Extract the [x, y] coordinate from the center of the cell holding the provided text.  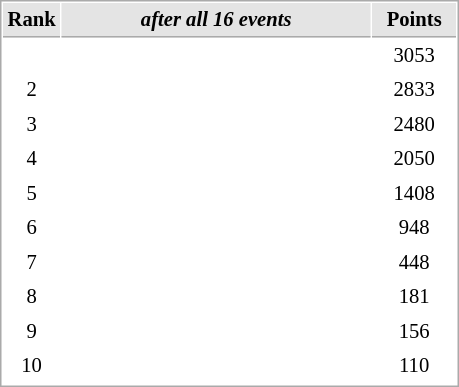
2833 [414, 90]
181 [414, 296]
Rank [32, 20]
3053 [414, 56]
5 [32, 194]
6 [32, 228]
948 [414, 228]
2 [32, 90]
3 [32, 124]
156 [414, 332]
9 [32, 332]
4 [32, 158]
7 [32, 262]
2480 [414, 124]
10 [32, 366]
2050 [414, 158]
8 [32, 296]
1408 [414, 194]
Points [414, 20]
after all 16 events [216, 20]
448 [414, 262]
110 [414, 366]
